For the text-containing cell, return its midpoint in (X, Y) coordinate format. 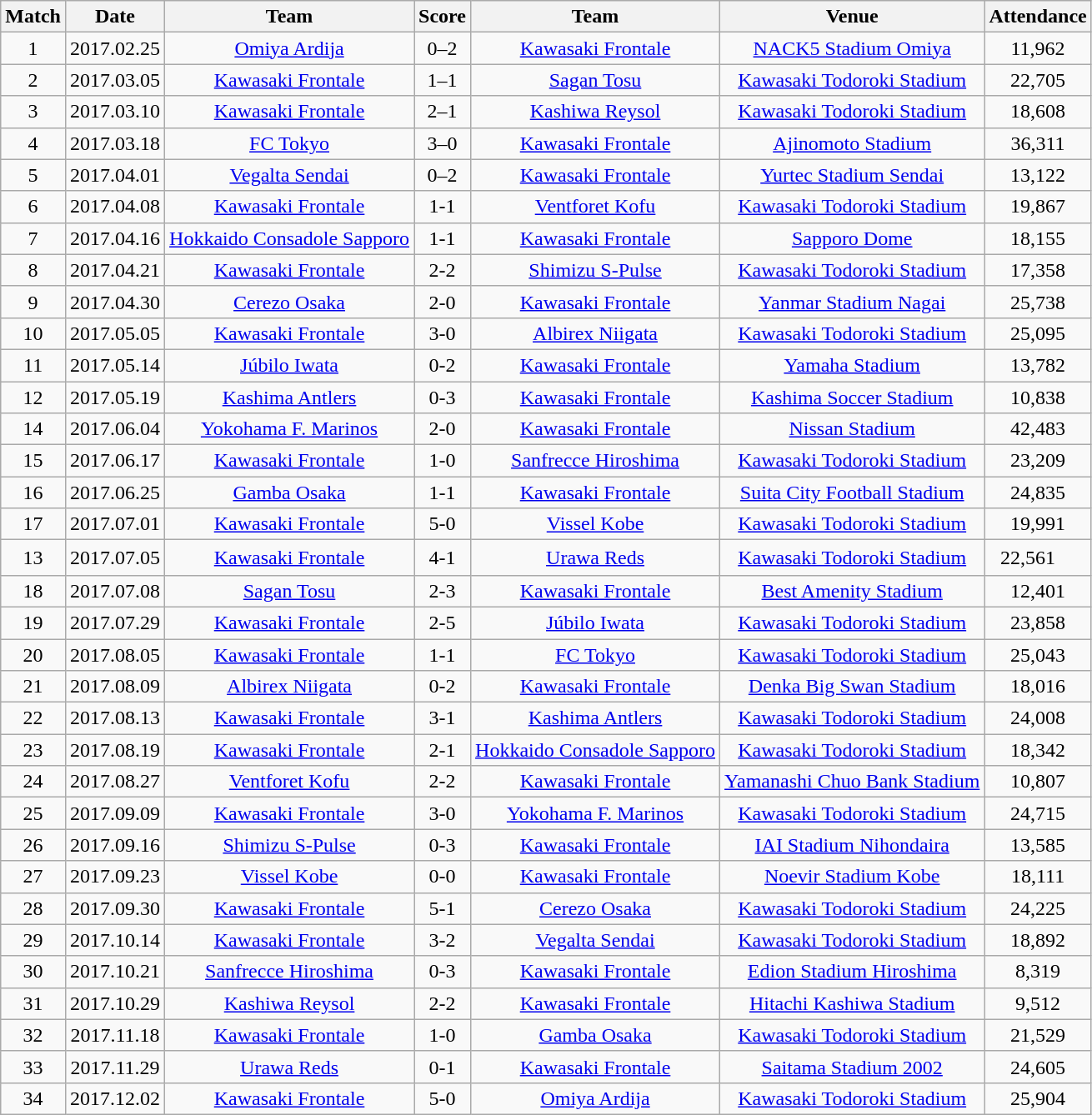
13,782 (1038, 365)
6 (33, 207)
5-1 (443, 908)
2017.04.16 (115, 238)
2017.06.04 (115, 429)
2017.03.18 (115, 143)
42,483 (1038, 429)
2017.08.09 (115, 687)
Denka Big Swan Stadium (852, 687)
24,225 (1038, 908)
13,585 (1038, 845)
9 (33, 302)
1 (33, 48)
2017.08.19 (115, 750)
19,867 (1038, 207)
24,008 (1038, 718)
30 (33, 972)
36,311 (1038, 143)
10 (33, 333)
5 (33, 175)
2017.04.30 (115, 302)
7 (33, 238)
2017.06.17 (115, 461)
Hitachi Kashiwa Stadium (852, 1003)
2017.03.10 (115, 112)
25,043 (1038, 654)
25,904 (1038, 1098)
Nissan Stadium (852, 429)
23,858 (1038, 622)
2017.06.25 (115, 492)
2017.04.01 (115, 175)
Kashima Soccer Stadium (852, 397)
IAI Stadium Nihondaira (852, 845)
34 (33, 1098)
2017.11.29 (115, 1067)
18,892 (1038, 940)
Sapporo Dome (852, 238)
33 (33, 1067)
Score (443, 17)
22 (33, 718)
32 (33, 1035)
3–0 (443, 143)
2017.09.09 (115, 813)
2017.10.14 (115, 940)
2017.12.02 (115, 1098)
2017.08.05 (115, 654)
24,715 (1038, 813)
11,962 (1038, 48)
2017.05.14 (115, 365)
2017.04.08 (115, 207)
25,738 (1038, 302)
1–1 (443, 80)
24,835 (1038, 492)
Saitama Stadium 2002 (852, 1067)
2017.08.27 (115, 782)
2017.07.08 (115, 591)
2017.02.25 (115, 48)
2017.04.21 (115, 270)
9,512 (1038, 1003)
2017.07.01 (115, 524)
18 (33, 591)
10,807 (1038, 782)
Match (33, 17)
22,705 (1038, 80)
8,319 (1038, 972)
2-5 (443, 622)
Yanmar Stadium Nagai (852, 302)
Ajinomoto Stadium (852, 143)
Suita City Football Stadium (852, 492)
25,095 (1038, 333)
Yamanashi Chuo Bank Stadium (852, 782)
18,608 (1038, 112)
2017.08.13 (115, 718)
18,016 (1038, 687)
26 (33, 845)
2-1 (443, 750)
2017.05.05 (115, 333)
10,838 (1038, 397)
17,358 (1038, 270)
19 (33, 622)
18,111 (1038, 877)
21,529 (1038, 1035)
2017.09.30 (115, 908)
2017.05.19 (115, 397)
2017.11.18 (115, 1035)
2017.03.05 (115, 80)
NACK5 Stadium Omiya (852, 48)
3-2 (443, 940)
Attendance (1038, 17)
2017.07.29 (115, 622)
21 (33, 687)
Yurtec Stadium Sendai (852, 175)
Venue (852, 17)
20 (33, 654)
2017.09.23 (115, 877)
23 (33, 750)
8 (33, 270)
18,342 (1038, 750)
Date (115, 17)
2 (33, 80)
0-0 (443, 877)
13 (33, 558)
2–1 (443, 112)
12,401 (1038, 591)
Noevir Stadium Kobe (852, 877)
4 (33, 143)
24,605 (1038, 1067)
17 (33, 524)
19,991 (1038, 524)
0-1 (443, 1067)
Best Amenity Stadium (852, 591)
2017.10.29 (115, 1003)
27 (33, 877)
28 (33, 908)
18,155 (1038, 238)
25 (33, 813)
31 (33, 1003)
22,561 (1038, 558)
24 (33, 782)
23,209 (1038, 461)
13,122 (1038, 175)
16 (33, 492)
3 (33, 112)
12 (33, 397)
2017.10.21 (115, 972)
14 (33, 429)
4-1 (443, 558)
3-1 (443, 718)
2017.09.16 (115, 845)
Yamaha Stadium (852, 365)
29 (33, 940)
2017.07.05 (115, 558)
Edion Stadium Hiroshima (852, 972)
15 (33, 461)
11 (33, 365)
2-3 (443, 591)
